Provide the (x, y) coordinate of the cell's center where the given text is located.  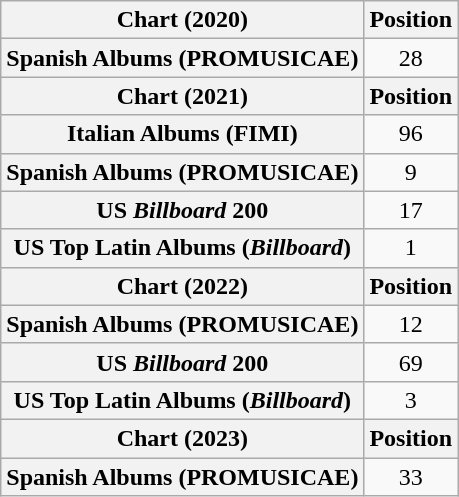
1 (411, 248)
Chart (2022) (182, 286)
12 (411, 324)
28 (411, 58)
Chart (2021) (182, 96)
17 (411, 210)
33 (411, 477)
96 (411, 134)
3 (411, 400)
69 (411, 362)
Italian Albums (FIMI) (182, 134)
Chart (2020) (182, 20)
9 (411, 172)
Chart (2023) (182, 438)
